For the text-containing cell, return its midpoint in (x, y) coordinate format. 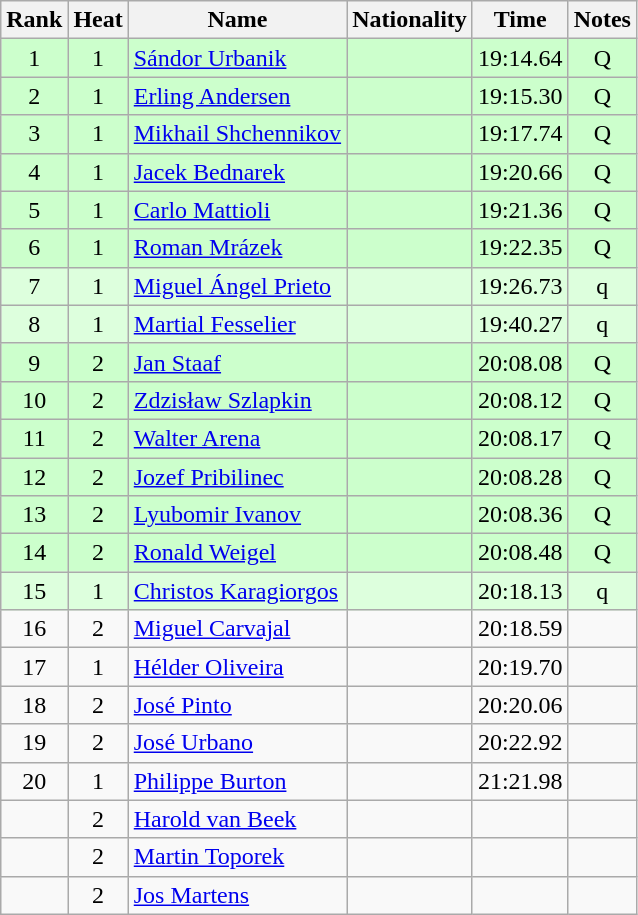
19:14.64 (520, 58)
Name (237, 20)
8 (34, 324)
Martin Toporek (237, 857)
14 (34, 553)
12 (34, 477)
José Urbano (237, 743)
18 (34, 705)
Erling Andersen (237, 96)
3 (34, 134)
20:19.70 (520, 667)
Zdzisław Szlapkin (237, 400)
19:21.36 (520, 210)
Notes (602, 20)
Rank (34, 20)
Miguel Carvajal (237, 629)
Lyubomir Ivanov (237, 515)
Harold van Beek (237, 819)
20:08.28 (520, 477)
20:20.06 (520, 705)
10 (34, 400)
20 (34, 781)
Walter Arena (237, 438)
5 (34, 210)
9 (34, 362)
Heat (98, 20)
20:22.92 (520, 743)
Jos Martens (237, 895)
16 (34, 629)
Mikhail Shchennikov (237, 134)
21:21.98 (520, 781)
19:17.74 (520, 134)
Ronald Weigel (237, 553)
19:20.66 (520, 172)
20:08.08 (520, 362)
José Pinto (237, 705)
20:08.48 (520, 553)
19:15.30 (520, 96)
Philippe Burton (237, 781)
19:22.35 (520, 248)
13 (34, 515)
19 (34, 743)
20:18.59 (520, 629)
Time (520, 20)
Miguel Ángel Prieto (237, 286)
Christos Karagiorgos (237, 591)
17 (34, 667)
Jozef Pribilinec (237, 477)
20:08.36 (520, 515)
19:26.73 (520, 286)
15 (34, 591)
Jacek Bednarek (237, 172)
7 (34, 286)
Jan Staaf (237, 362)
19:40.27 (520, 324)
20:08.12 (520, 400)
11 (34, 438)
20:18.13 (520, 591)
Hélder Oliveira (237, 667)
Carlo Mattioli (237, 210)
Martial Fesselier (237, 324)
20:08.17 (520, 438)
Roman Mrázek (237, 248)
Nationality (410, 20)
Sándor Urbanik (237, 58)
6 (34, 248)
4 (34, 172)
